Return the [X, Y] coordinate for the center point of the cell that contains the specified text.  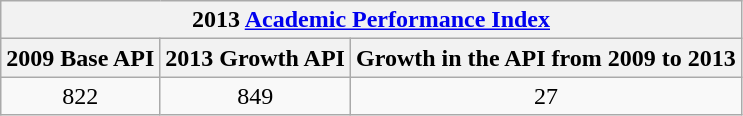
2013 Academic Performance Index [372, 20]
27 [546, 96]
849 [256, 96]
822 [80, 96]
2013 Growth API [256, 58]
Growth in the API from 2009 to 2013 [546, 58]
2009 Base API [80, 58]
